Search for the cell housing the specified text and yield its [x, y] center coordinate. 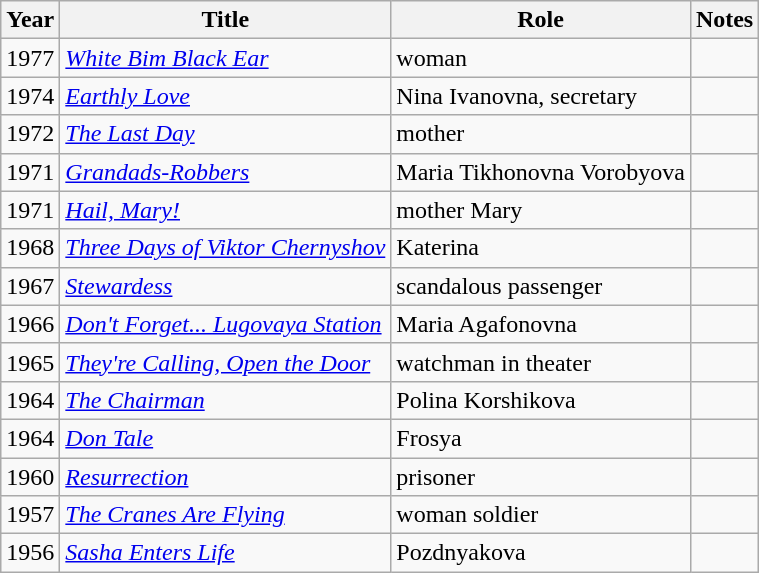
Stewardess [226, 286]
1957 [30, 515]
scandalous passenger [541, 286]
Pozdnyakova [541, 553]
Katerina [541, 248]
The Chairman [226, 400]
1977 [30, 58]
Grandads-Robbers [226, 172]
Notes [724, 20]
1966 [30, 324]
Role [541, 20]
Hail, Mary! [226, 210]
The Cranes Are Flying [226, 515]
1960 [30, 477]
Maria Agafonovna [541, 324]
1956 [30, 553]
They're Calling, Open the Door [226, 362]
Don Tale [226, 438]
1967 [30, 286]
1968 [30, 248]
Resurrection [226, 477]
White Bim Black Ear [226, 58]
watchman in theater [541, 362]
1974 [30, 96]
Polina Korshikova [541, 400]
woman [541, 58]
Sasha Enters Life [226, 553]
Frosya [541, 438]
Year [30, 20]
Don't Forget... Lugovaya Station [226, 324]
Maria Tikhonovna Vorobyovа [541, 172]
prisoner [541, 477]
1965 [30, 362]
mother Mary [541, 210]
woman soldier [541, 515]
1972 [30, 134]
Three Days of Viktor Chernyshov [226, 248]
Earthly Love [226, 96]
The Last Day [226, 134]
Nina Ivanovna, secretary [541, 96]
mother [541, 134]
Title [226, 20]
